Detect which cell encompasses the target text, then output its (X, Y) center coordinate. 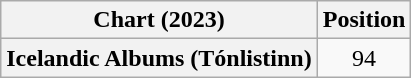
94 (364, 58)
Chart (2023) (159, 20)
Position (364, 20)
Icelandic Albums (Tónlistinn) (159, 58)
